From the cell containing the given text, extract its center point as (x, y) coordinate. 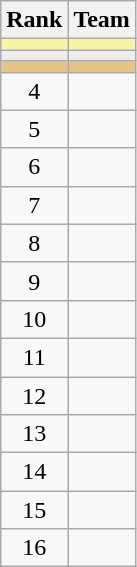
Rank (34, 20)
9 (34, 281)
6 (34, 167)
7 (34, 205)
14 (34, 472)
11 (34, 357)
12 (34, 395)
Team (102, 20)
13 (34, 434)
4 (34, 91)
8 (34, 243)
16 (34, 548)
5 (34, 129)
10 (34, 319)
15 (34, 510)
